Detect which cell encompasses the target text, then output its (x, y) center coordinate. 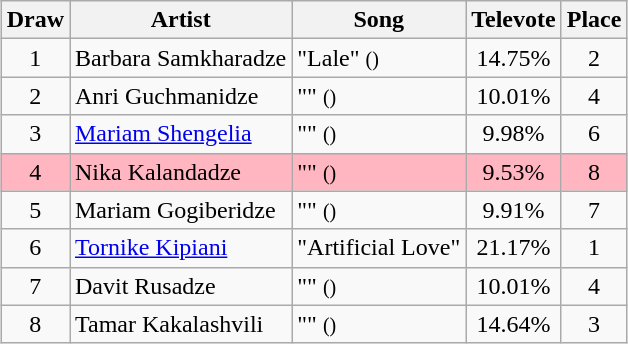
9.98% (514, 134)
Nika Kalandadze (181, 172)
"Lale" () (379, 58)
14.64% (514, 324)
Televote (514, 20)
5 (35, 210)
Tamar Kakalashvili (181, 324)
14.75% (514, 58)
21.17% (514, 248)
Barbara Samkharadze (181, 58)
Place (594, 20)
Song (379, 20)
9.91% (514, 210)
Anri Guchmanidze (181, 96)
Davit Rusadze (181, 286)
Tornike Kipiani (181, 248)
Mariam Shengelia (181, 134)
Mariam Gogiberidze (181, 210)
Draw (35, 20)
Artist (181, 20)
9.53% (514, 172)
"Artificial Love" (379, 248)
